Provide the [x, y] coordinate of the cell's center where the given text is located.  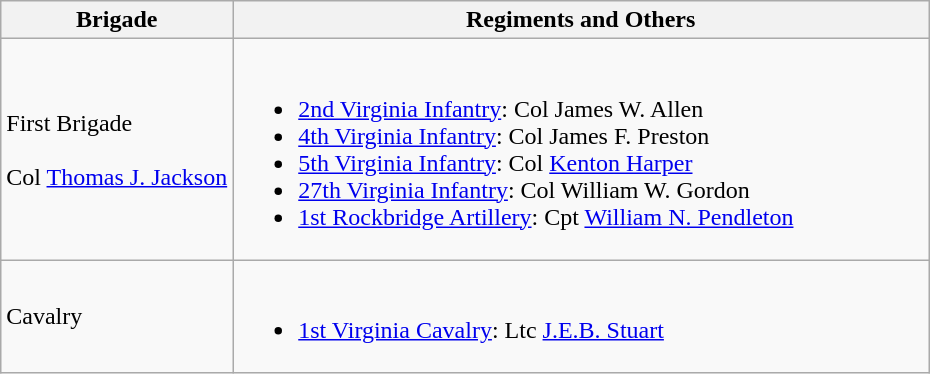
Regiments and Others [581, 20]
Brigade [117, 20]
First Brigade Col Thomas J. Jackson [117, 150]
1st Virginia Cavalry: Ltc J.E.B. Stuart [581, 316]
Cavalry [117, 316]
